Locate the cell with the specified text and output its [x, y] center coordinate. 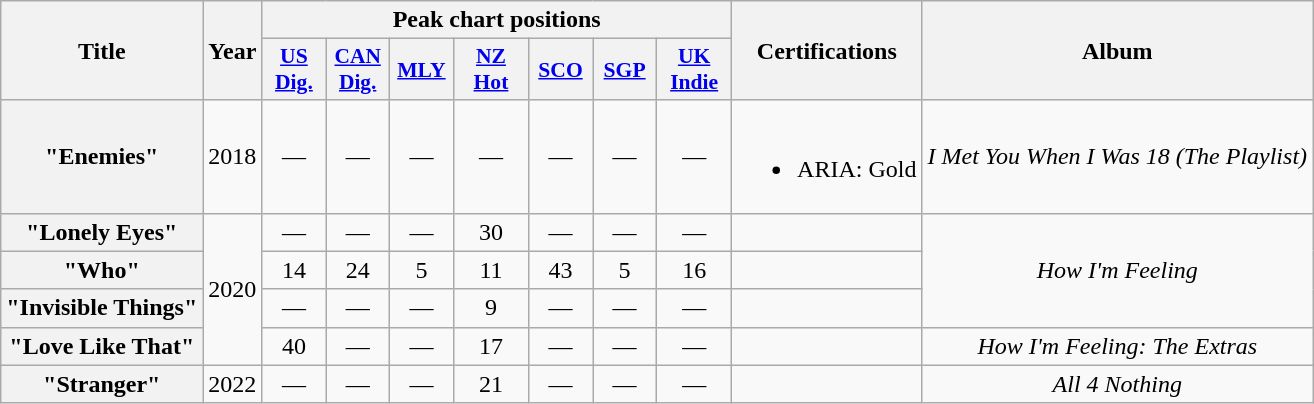
43 [560, 270]
2018 [232, 156]
40 [294, 346]
2022 [232, 384]
USDig. [294, 70]
SGP [625, 70]
How I'm Feeling: The Extras [1118, 346]
11 [492, 270]
NZHot [492, 70]
"Who" [102, 270]
16 [694, 270]
SCO [560, 70]
ARIA: Gold [827, 156]
UKIndie [694, 70]
Title [102, 50]
Peak chart positions [497, 20]
I Met You When I Was 18 (The Playlist) [1118, 156]
"Lonely Eyes" [102, 232]
17 [492, 346]
All 4 Nothing [1118, 384]
"Stranger" [102, 384]
14 [294, 270]
Year [232, 50]
9 [492, 308]
30 [492, 232]
Album [1118, 50]
"Love Like That" [102, 346]
CANDig. [358, 70]
21 [492, 384]
MLY [421, 70]
24 [358, 270]
How I'm Feeling [1118, 270]
"Enemies" [102, 156]
2020 [232, 289]
"Invisible Things" [102, 308]
Certifications [827, 50]
